Capture the cell that displays the provided text and extract its (x, y) central coordinate. 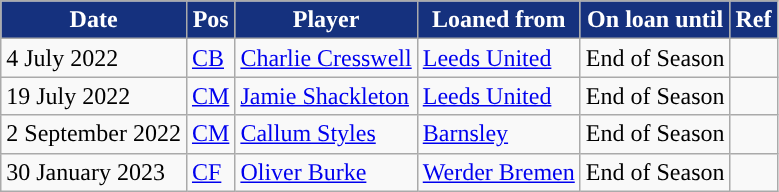
Player (326, 20)
Oliver Burke (326, 172)
Pos (210, 20)
Jamie Shackleton (326, 96)
Charlie Cresswell (326, 58)
2 September 2022 (94, 134)
Ref (754, 20)
CB (210, 58)
CF (210, 172)
19 July 2022 (94, 96)
Werder Bremen (498, 172)
Barnsley (498, 134)
Loaned from (498, 20)
Date (94, 20)
30 January 2023 (94, 172)
On loan until (655, 20)
4 July 2022 (94, 58)
Callum Styles (326, 134)
